For the text-containing cell, return its midpoint in (x, y) coordinate format. 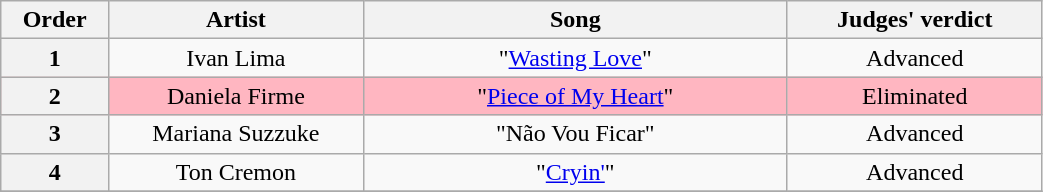
4 (55, 172)
Song (575, 20)
"Cryin'" (575, 172)
2 (55, 96)
"Não Vou Ficar" (575, 134)
3 (55, 134)
Ton Cremon (236, 172)
Ivan Lima (236, 58)
Order (55, 20)
Judges' verdict (914, 20)
Daniela Firme (236, 96)
Mariana Suzzuke (236, 134)
Artist (236, 20)
"Piece of My Heart" (575, 96)
1 (55, 58)
Eliminated (914, 96)
"Wasting Love" (575, 58)
